Find where the given text appears and provide that cell's center as [x, y] coordinate. 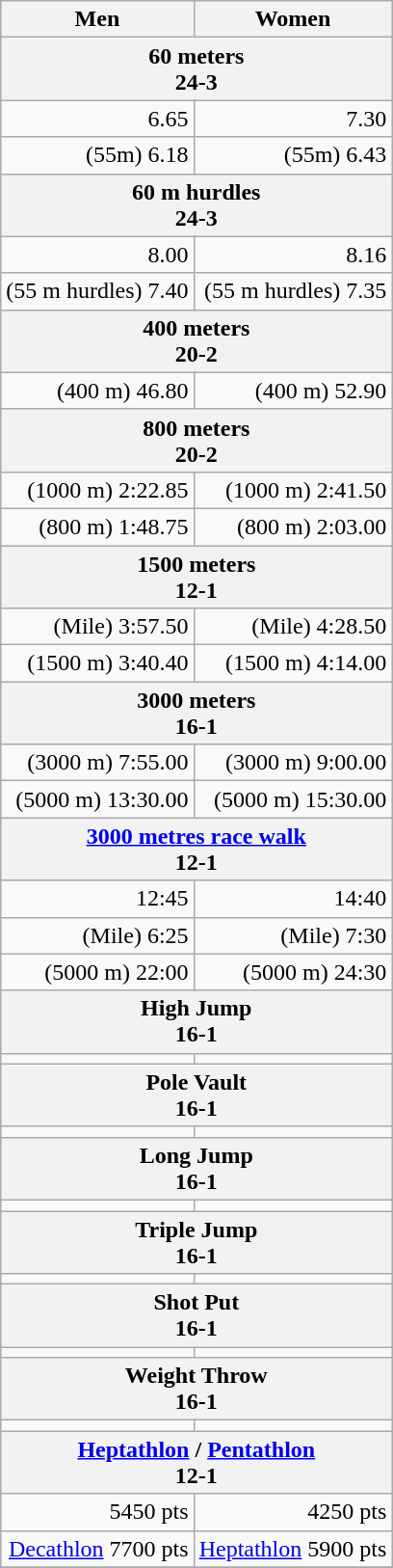
(3000 m) 7:55.00 [97, 763]
8.16 [293, 255]
12:45 [97, 899]
(1500 m) 3:40.40 [97, 663]
(1500 m) 4:14.00 [293, 663]
4250 pts [293, 1512]
(5000 m) 15:30.00 [293, 799]
Weight Throw16-1 [196, 1389]
5450 pts [97, 1512]
3000 meters16-1 [196, 714]
(55m) 6.43 [293, 155]
(800 m) 2:03.00 [293, 527]
6.65 [97, 119]
Heptathlon 5900 pts [293, 1549]
Shot Put16-1 [196, 1315]
(Mile) 6:25 [97, 935]
(55 m hurdles) 7.35 [293, 291]
14:40 [293, 899]
(3000 m) 9:00.00 [293, 763]
3000 metres race walk12-1 [196, 849]
Women [293, 19]
8.00 [97, 255]
(1000 m) 2:41.50 [293, 490]
1500 meters12-1 [196, 577]
Long Jump16-1 [196, 1169]
60 m hurdles24-3 [196, 204]
Heptathlon / Pentathlon12-1 [196, 1462]
(Mile) 4:28.50 [293, 627]
800 meters20-2 [196, 440]
Decathlon 7700 pts [97, 1549]
400 meters20-2 [196, 341]
Pole Vault16-1 [196, 1095]
(Mile) 3:57.50 [97, 627]
(Mile) 7:30 [293, 935]
(5000 m) 22:00 [97, 972]
Men [97, 19]
(5000 m) 24:30 [293, 972]
7.30 [293, 119]
60 meters24-3 [196, 69]
High Jump16-1 [196, 1022]
(400 m) 52.90 [293, 391]
(800 m) 1:48.75 [97, 527]
Triple Jump16-1 [196, 1242]
(1000 m) 2:22.85 [97, 490]
(55 m hurdles) 7.40 [97, 291]
(55m) 6.18 [97, 155]
(5000 m) 13:30.00 [97, 799]
(400 m) 46.80 [97, 391]
